Return [X, Y] of the center of cell containing provided text 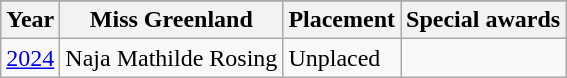
Placement [342, 20]
Special awards [484, 20]
Unplaced [342, 58]
2024 [30, 58]
Miss Greenland [172, 20]
Naja Mathilde Rosing [172, 58]
Year [30, 20]
